Capture the cell that displays the provided text and extract its [x, y] central coordinate. 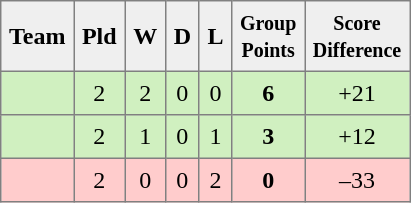
D [182, 36]
6 [268, 93]
ScoreDifference [358, 36]
W [145, 36]
3 [268, 137]
+12 [358, 137]
Pld [100, 36]
L [216, 36]
+21 [358, 93]
–33 [358, 180]
GroupPoints [268, 36]
Team [38, 36]
